Capture the cell that displays the provided text and extract its (X, Y) central coordinate. 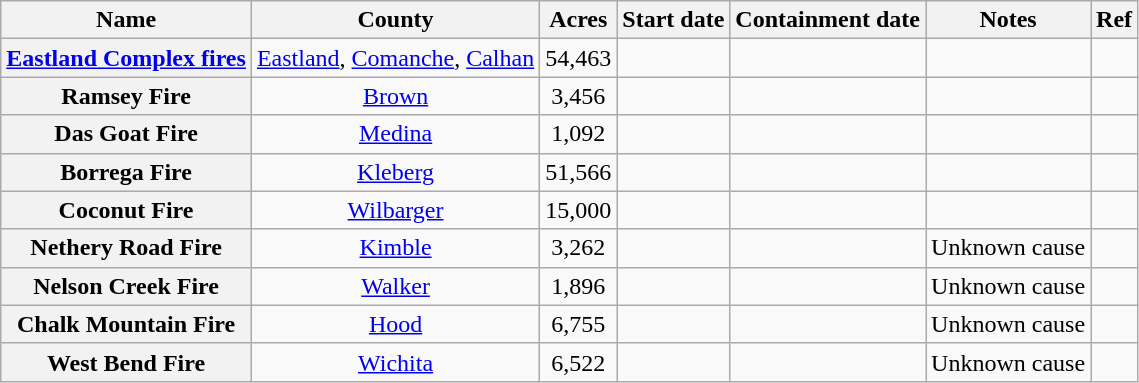
Brown (395, 96)
1,092 (578, 134)
Coconut Fire (126, 210)
Kimble (395, 248)
Hood (395, 324)
Chalk Mountain Fire (126, 324)
Eastland, Comanche, Calhan (395, 58)
Acres (578, 20)
Medina (395, 134)
Wilbarger (395, 210)
51,566 (578, 172)
Ramsey Fire (126, 96)
15,000 (578, 210)
Borrega Fire (126, 172)
Walker (395, 286)
Containment date (828, 20)
West Bend Fire (126, 362)
1,896 (578, 286)
Kleberg (395, 172)
Nethery Road Fire (126, 248)
54,463 (578, 58)
6,522 (578, 362)
Eastland Complex fires (126, 58)
3,456 (578, 96)
Start date (674, 20)
Name (126, 20)
Wichita (395, 362)
3,262 (578, 248)
Ref (1114, 20)
Das Goat Fire (126, 134)
6,755 (578, 324)
County (395, 20)
Notes (1008, 20)
Nelson Creek Fire (126, 286)
